Find where the given text appears and provide that cell's center as (x, y) coordinate. 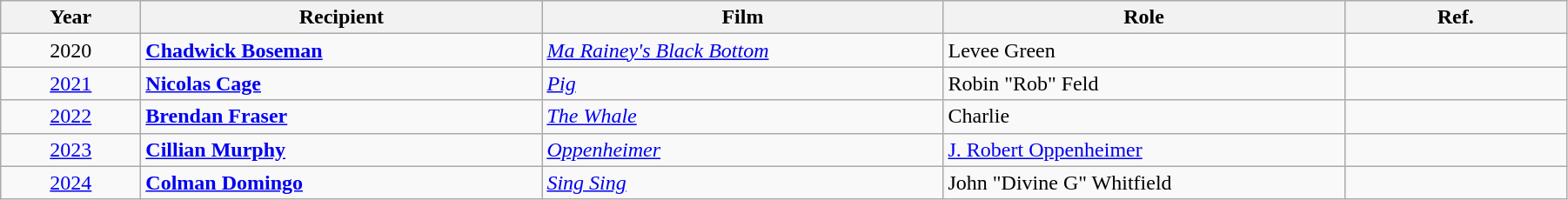
2020 (71, 50)
Robin "Rob" Feld (1143, 83)
Role (1143, 17)
Nicolas Cage (341, 83)
Chadwick Boseman (341, 50)
2021 (71, 83)
Year (71, 17)
J. Robert Oppenheimer (1143, 150)
Pig (743, 83)
The Whale (743, 117)
Brendan Fraser (341, 117)
Film (743, 17)
Recipient (341, 17)
Ref. (1455, 17)
Ma Rainey's Black Bottom (743, 50)
Charlie (1143, 117)
Cillian Murphy (341, 150)
Colman Domingo (341, 183)
2023 (71, 150)
2024 (71, 183)
Sing Sing (743, 183)
Levee Green (1143, 50)
Oppenheimer (743, 150)
2022 (71, 117)
John "Divine G" Whitfield (1143, 183)
